Return (x, y) of the center of cell containing provided text 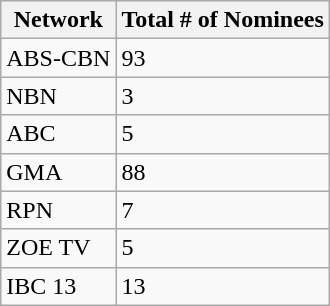
3 (223, 96)
93 (223, 58)
IBC 13 (58, 286)
NBN (58, 96)
7 (223, 210)
13 (223, 286)
Network (58, 20)
RPN (58, 210)
Total # of Nominees (223, 20)
GMA (58, 172)
ABC (58, 134)
ZOE TV (58, 248)
88 (223, 172)
ABS-CBN (58, 58)
